Detect which cell encompasses the target text, then output its (x, y) center coordinate. 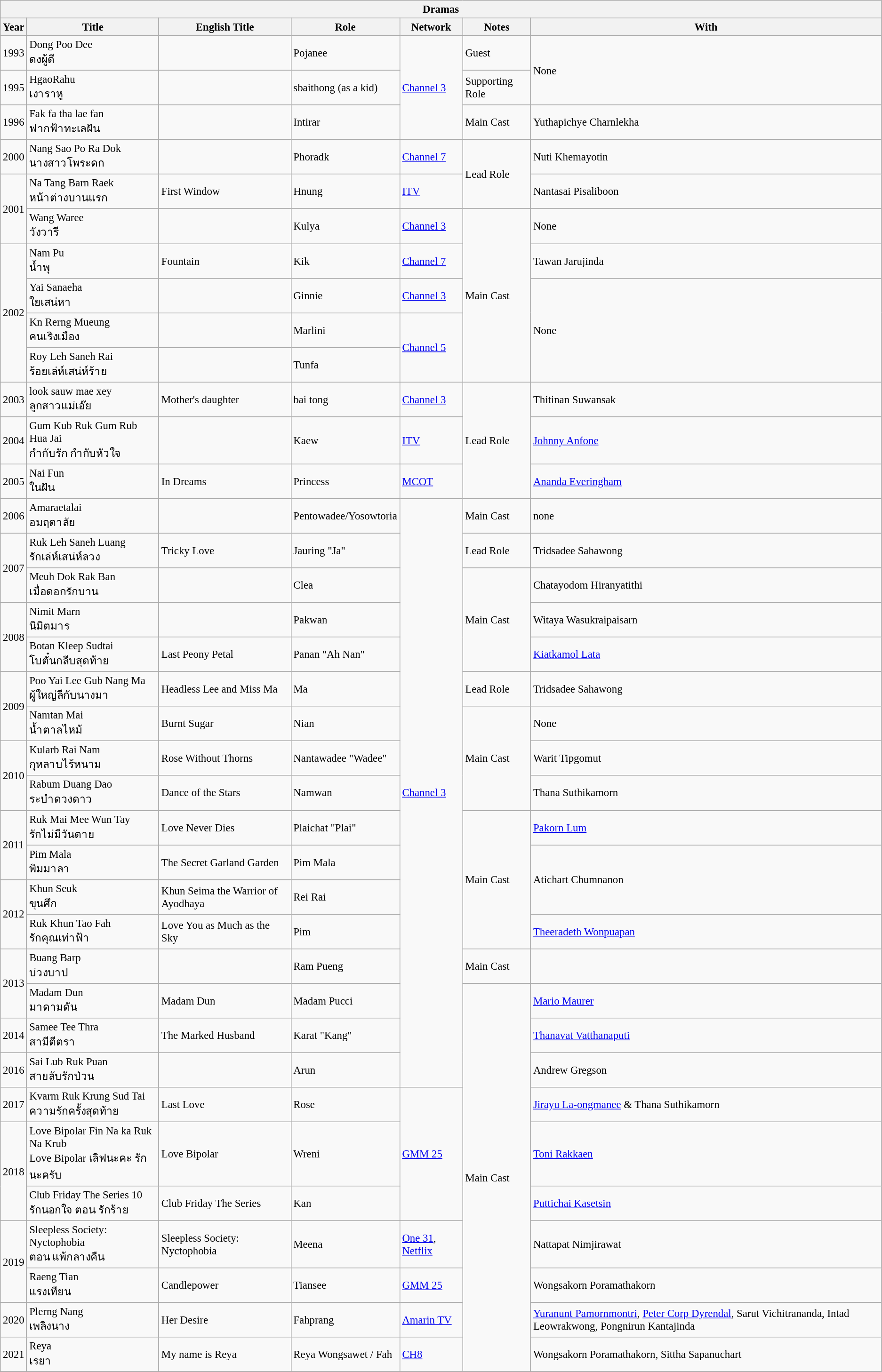
Love You as Much as the Sky (225, 932)
Nam Puน้ำพุ (93, 261)
Khun Seima the Warrior of Ayodhaya (225, 897)
Nian (345, 724)
Rose Without Thorns (225, 758)
2021 (14, 1355)
Love Bipolar Fin Na ka Ruk Na KrubLove Bipolar เลิฟนะคะ รักนะครับ (93, 1155)
Nattapat Nimjirawat (706, 1245)
Nuti Khemayotin (706, 157)
Chatayodom Hiranyatithi (706, 585)
Channel 5 (431, 347)
1996 (14, 122)
Clea (345, 585)
Ginnie (345, 295)
Yuranunt Pamornmontri, Peter Corp Dyrendal, Sarut Vichitrananda, Intad Leowrakwong, Pongnirun Kantajinda (706, 1320)
Phoradk (345, 157)
look sauw mae xeyลูกสาวแม่เอ๊ย (93, 399)
Last Peony Petal (225, 654)
Love Bipolar (225, 1155)
Princess (345, 481)
First Window (225, 191)
Thanavat Vatthanaputi (706, 1036)
Rose (345, 1105)
English Title (225, 27)
Sai Lub Ruk Puanสายลับรักป่วน (93, 1070)
Namtan Maiน้ำตาลไหม้ (93, 724)
Nantawadee "Wadee" (345, 758)
Marlini (345, 330)
Poo Yai Lee Gub Nang Maผู้ใหญ่ลีกับนางมา (93, 689)
Dramas (441, 9)
Nang Sao Po Ra Dokนางสาวโพระดก (93, 157)
Pim (345, 932)
With (706, 27)
Tricky Love (225, 550)
Pentowadee/Yosowtoria (345, 516)
Mario Maurer (706, 1001)
Headless Lee and Miss Ma (225, 689)
2002 (14, 313)
Madam Dunมาดามดัน (93, 1001)
Wreni (345, 1155)
My name is Reya (225, 1355)
Madam Pucci (345, 1001)
Pakorn Lum (706, 828)
2017 (14, 1105)
Kularb Rai Namกุหลาบไร้หนาม (93, 758)
Rei Rai (345, 897)
Sleepless Society: Nyctophobiaตอน แพ้กลางคืน (93, 1245)
Karat "Kang" (345, 1036)
sbaithong (as a kid) (345, 88)
1995 (14, 88)
Wang Wareeวังวารี (93, 226)
Madam Dun (225, 1001)
Kan (345, 1204)
Club Friday The Series 10รักนอกใจ ตอน รักร้าย (93, 1204)
2009 (14, 707)
Panan "Ah Nan" (345, 654)
2008 (14, 637)
Kvarm Ruk Krung Sud Taiความรักครั้งสุดท้าย (93, 1105)
2003 (14, 399)
Puttichai Kasetsin (706, 1204)
Plerng Nangเพลิงนาง (93, 1320)
Pojanee (345, 53)
Raeng Tianแรงเทียน (93, 1285)
2004 (14, 440)
Buang Barpบ่วงบาป (93, 966)
2010 (14, 775)
2006 (14, 516)
Theeradeth Wonpuapan (706, 932)
Fountain (225, 261)
Pakwan (345, 620)
Tawan Jarujinda (706, 261)
Roy Leh Saneh Raiร้อยเล่ห์เสน่ห์ร้าย (93, 365)
Andrew Gregson (706, 1070)
Ma (345, 689)
Na Tang Barn Raekหน้าต่างบานแรก (93, 191)
Namwan (345, 793)
Samee Tee Thraสามีตีตรา (93, 1036)
Ruk Leh Saneh Luangรักเล่ห์เสน่ห์ลวง (93, 550)
Title (93, 27)
Wongsakorn Poramathakorn (706, 1285)
none (706, 516)
Ruk Mai Mee Wun Tayรักไม่มีวันตาย (93, 828)
One 31, Netflix (431, 1245)
Toni Rakkaen (706, 1155)
In Dreams (225, 481)
Kik (345, 261)
Dong Poo Deeดงผู้ดี (93, 53)
Amarin TV (431, 1320)
Fak fa tha lae fanฟากฟ้าทะเลฝัน (93, 122)
Thana Suthikamorn (706, 793)
Fahprang (345, 1320)
Rabum Duang Daoระบำดวงดาว (93, 793)
Burnt Sugar (225, 724)
2018 (14, 1172)
Kulya (345, 226)
1993 (14, 53)
Hnung (345, 191)
Club Friday The Series (225, 1204)
Arun (345, 1070)
The Secret Garland Garden (225, 862)
MCOT (431, 481)
Tunfa (345, 365)
Thitinan Suwansak (706, 399)
Meuh Dok Rak Banเมื่อดอกรักบาน (93, 585)
Sleepless Society: Nyctophobia (225, 1245)
2019 (14, 1262)
Plaichat "Plai" (345, 828)
Ruk Khun Tao Fahรักคุณเท่าฟ้า (93, 932)
Jirayu La-ongmanee & Thana Suthikamorn (706, 1105)
Her Desire (225, 1320)
2014 (14, 1036)
Reya Wongsawet / Fah (345, 1355)
Botan Kleep Sudtaiโบตั๋นกลีบสุดท้าย (93, 654)
Atichart Chumnanon (706, 880)
HgaoRahuเงาราหู (93, 88)
Jauring "Ja" (345, 550)
Warit Tipgomut (706, 758)
Gum Kub Ruk Gum Rub Hua Jaiกำกับรัก กำกับหัวใจ (93, 440)
Supporting Role (497, 88)
Johnny Anfone (706, 440)
Amaraetalai อมฤตาลัย (93, 516)
Pim Malaพิมมาลา (93, 862)
Mother's daughter (225, 399)
2005 (14, 481)
Kn Rerng Mueung คนเริงเมือง (93, 330)
2013 (14, 983)
Wongsakorn Poramathakorn, Sittha Sapanuchart (706, 1355)
Nantasai Pisaliboon (706, 191)
bai tong (345, 399)
Nai Funในฝัน (93, 481)
2007 (14, 567)
Pim Mala (345, 862)
Notes (497, 27)
Dance of the Stars (225, 793)
2001 (14, 209)
Role (345, 27)
Witaya Wasukraipaisarn (706, 620)
Intirar (345, 122)
2016 (14, 1070)
Kaew (345, 440)
Ram Pueng (345, 966)
Tiansee (345, 1285)
Ananda Everingham (706, 481)
Year (14, 27)
Reyaเรยา (93, 1355)
2011 (14, 845)
Meena (345, 1245)
2000 (14, 157)
The Marked Husband (225, 1036)
Candlepower (225, 1285)
Network (431, 27)
Guest (497, 53)
Kiatkamol Lata (706, 654)
Love Never Dies (225, 828)
2020 (14, 1320)
2012 (14, 914)
Yuthapichye Charnlekha (706, 122)
Khun Seukขุนศึก (93, 897)
Yai Sanaeha ใยเสน่หา (93, 295)
CH8 (431, 1355)
Last Love (225, 1105)
Nimit Marnนิมิตมาร (93, 620)
